Provide the [X, Y] coordinate of the cell's center where the given text is located.  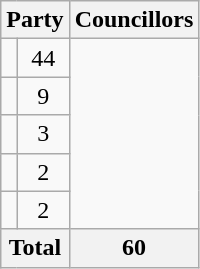
Party [35, 20]
60 [134, 248]
Councillors [134, 20]
44 [43, 58]
Total [35, 248]
3 [43, 134]
9 [43, 96]
